Find where the given text appears and provide that cell's center as (x, y) coordinate. 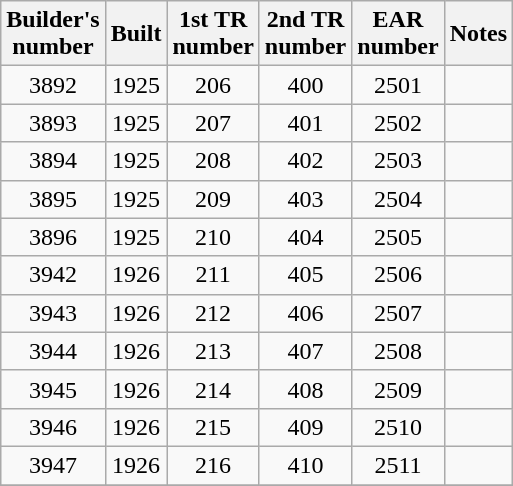
2508 (398, 351)
1st TRnumber (213, 34)
215 (213, 427)
3893 (53, 123)
214 (213, 389)
405 (305, 275)
213 (213, 351)
408 (305, 389)
3946 (53, 427)
206 (213, 85)
3945 (53, 389)
3947 (53, 465)
401 (305, 123)
2503 (398, 161)
406 (305, 313)
208 (213, 161)
210 (213, 237)
209 (213, 199)
2501 (398, 85)
2509 (398, 389)
404 (305, 237)
409 (305, 427)
400 (305, 85)
3944 (53, 351)
2504 (398, 199)
2505 (398, 237)
Notes (478, 34)
Built (136, 34)
2506 (398, 275)
Builder'snumber (53, 34)
2502 (398, 123)
410 (305, 465)
216 (213, 465)
403 (305, 199)
3892 (53, 85)
2nd TRnumber (305, 34)
212 (213, 313)
207 (213, 123)
3894 (53, 161)
211 (213, 275)
2510 (398, 427)
407 (305, 351)
EARnumber (398, 34)
2511 (398, 465)
3895 (53, 199)
2507 (398, 313)
402 (305, 161)
3942 (53, 275)
3896 (53, 237)
3943 (53, 313)
